Extract the [x, y] coordinate from the center of the cell holding the provided text.  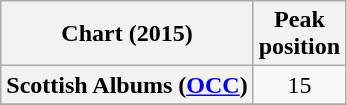
15 [299, 85]
Peak position [299, 34]
Scottish Albums (OCC) [127, 85]
Chart (2015) [127, 34]
